Scan for the cell matching the given text and deliver its [X, Y] coordinate at center. 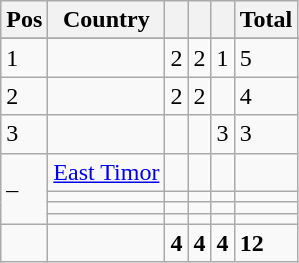
5 [266, 58]
Pos [24, 20]
Total [266, 20]
12 [266, 243]
Country [106, 20]
– [24, 188]
East Timor [106, 172]
